Pinpoint the cell where the given text exists, returning its (x, y) midpoint coordinate. 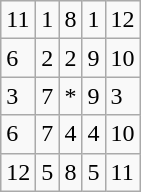
* (70, 96)
